Detect which cell encompasses the target text, then output its (X, Y) center coordinate. 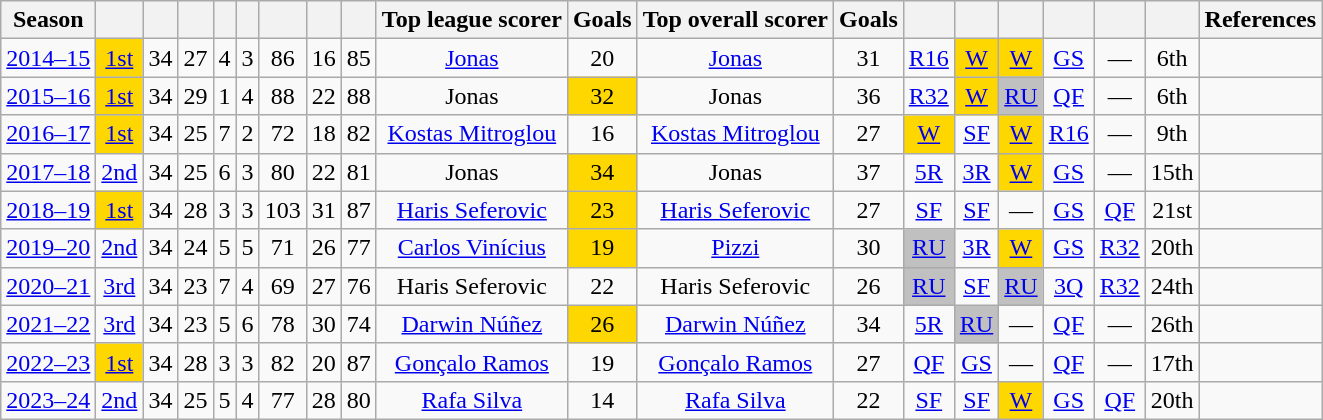
2021–22 (48, 324)
86 (282, 58)
2 (248, 134)
2018–19 (48, 210)
24th (1172, 286)
References (1260, 20)
37 (869, 172)
Top overall scorer (735, 20)
18 (324, 134)
Season (48, 20)
81 (358, 172)
Pizzi (735, 248)
103 (282, 210)
2017–18 (48, 172)
76 (358, 286)
15th (1172, 172)
Carlos Vinícius (472, 248)
1 (224, 96)
2015–16 (48, 96)
3Q (1068, 286)
Top league scorer (472, 20)
36 (869, 96)
26th (1172, 324)
29 (196, 96)
17th (1172, 362)
21st (1172, 210)
71 (282, 248)
2016–17 (48, 134)
2020–21 (48, 286)
78 (282, 324)
2023–24 (48, 400)
32 (602, 96)
85 (358, 58)
69 (282, 286)
74 (358, 324)
9th (1172, 134)
14 (602, 400)
24 (196, 248)
2019–20 (48, 248)
2014–15 (48, 58)
2022–23 (48, 362)
72 (282, 134)
